From the cell containing the given text, extract its center point as [X, Y] coordinate. 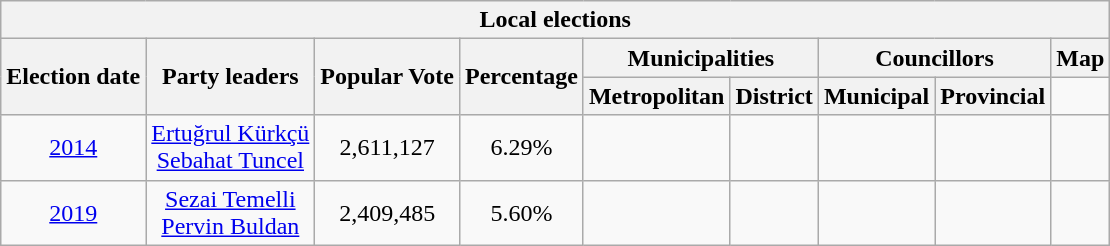
2,611,127 [388, 148]
Popular Vote [388, 77]
Councillors [934, 58]
2019 [74, 212]
5.60% [521, 212]
6.29% [521, 148]
Map [1080, 58]
Provincial [993, 96]
Election date [74, 77]
District [774, 96]
Municipal [876, 96]
Municipalities [700, 58]
Metropolitan [656, 96]
2014 [74, 148]
Percentage [521, 77]
2,409,485 [388, 212]
Party leaders [230, 77]
Sezai TemelliPervin Buldan [230, 212]
Ertuğrul KürkçüSebahat Tuncel [230, 148]
Local elections [556, 20]
